Provide the (x, y) coordinate of the cell's center where the given text is located.  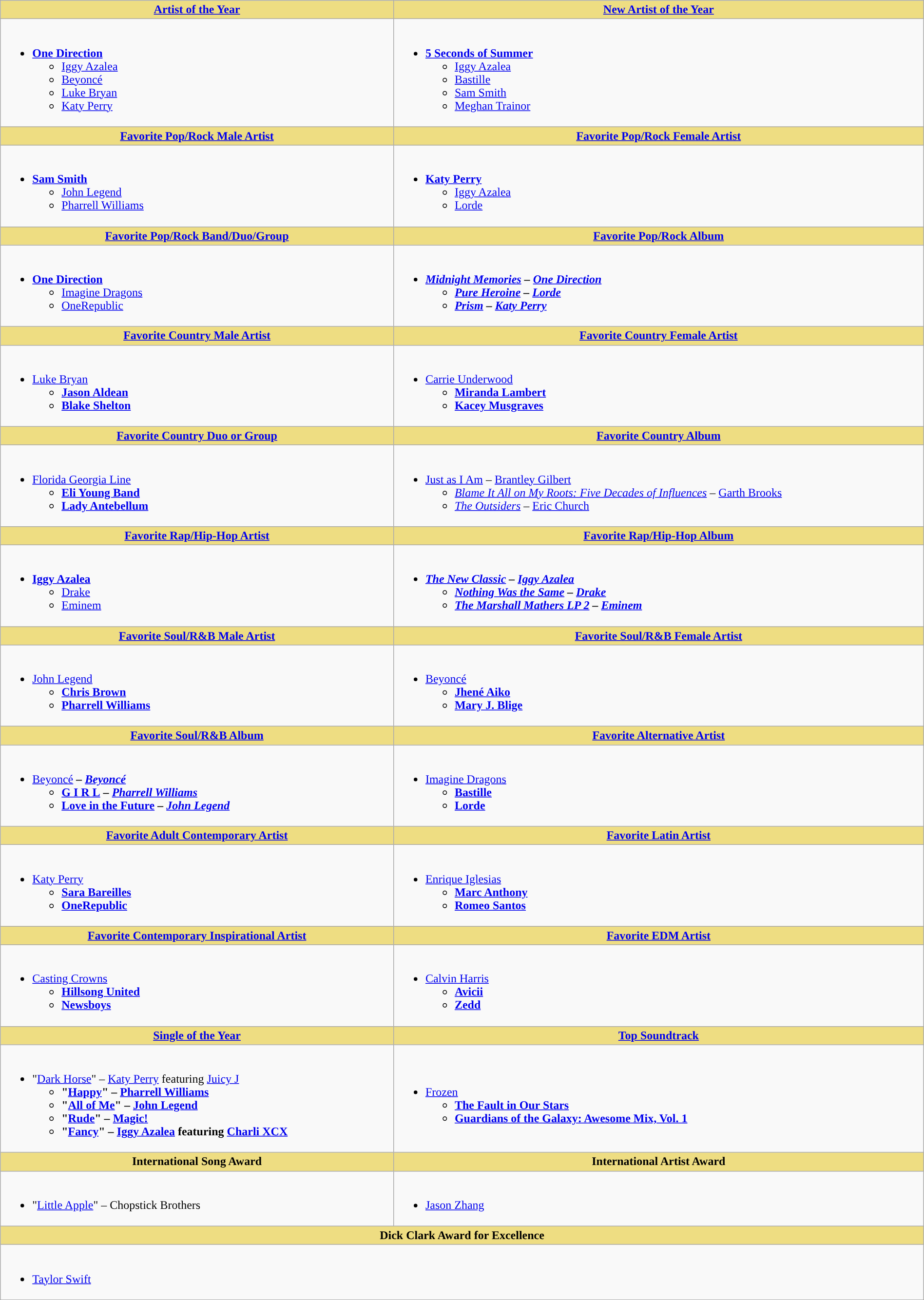
Favorite Rap/Hip-Hop Artist (197, 535)
Calvin HarrisAviciiZedd (658, 985)
One DirectionIggy AzaleaBeyoncéLuke BryanKaty Perry (197, 73)
Favorite Pop/Rock Male Artist (197, 136)
Favorite Soul/R&B Album (197, 736)
Artist of the Year (197, 10)
Favorite Country Duo or Group (197, 436)
Favorite Pop/Rock Album (658, 236)
Favorite Pop/Rock Female Artist (658, 136)
Favorite Soul/R&B Female Artist (658, 636)
Katy PerryIggy AzaleaLorde (658, 186)
International Artist Award (658, 1162)
New Artist of the Year (658, 10)
Katy PerrySara BareillesOneRepublic (197, 886)
Favorite Country Album (658, 436)
5 Seconds of SummerIggy AzaleaBastilleSam SmithMeghan Trainor (658, 73)
Favorite Country Male Artist (197, 336)
Single of the Year (197, 1035)
Top Soundtrack (658, 1035)
Favorite Adult Contemporary Artist (197, 836)
Favorite Soul/R&B Male Artist (197, 636)
Taylor Swift (462, 1272)
Carrie UnderwoodMiranda LambertKacey Musgraves (658, 386)
Favorite Latin Artist (658, 836)
Luke BryanJason AldeanBlake Shelton (197, 386)
International Song Award (197, 1162)
Beyoncé – BeyoncéG I R L – Pharrell WilliamsLove in the Future – John Legend (197, 785)
Midnight Memories – One DirectionPure Heroine – LordePrism – Katy Perry (658, 286)
Jason Zhang (658, 1199)
Favorite Alternative Artist (658, 736)
One DirectionImagine DragonsOneRepublic (197, 286)
Favorite Country Female Artist (658, 336)
Imagine DragonsBastilleLorde (658, 785)
Dick Clark Award for Excellence (462, 1235)
John LegendChris BrownPharrell Williams (197, 686)
Florida Georgia LineEli Young BandLady Antebellum (197, 485)
Favorite Rap/Hip-Hop Album (658, 535)
The New Classic – Iggy AzaleaNothing Was the Same – DrakeThe Marshall Mathers LP 2 – Eminem (658, 586)
Sam SmithJohn LegendPharrell Williams (197, 186)
"Little Apple" – Chopstick Brothers (197, 1199)
Casting CrownsHillsong UnitedNewsboys (197, 985)
Iggy AzaleaDrakeEminem (197, 586)
FrozenThe Fault in Our StarsGuardians of the Galaxy: Awesome Mix, Vol. 1 (658, 1098)
Favorite EDM Artist (658, 936)
BeyoncéJhené AikoMary J. Blige (658, 686)
Favorite Contemporary Inspirational Artist (197, 936)
Enrique IglesiasMarc AnthonyRomeo Santos (658, 886)
Favorite Pop/Rock Band/Duo/Group (197, 236)
Just as I Am – Brantley GilbertBlame It All on My Roots: Five Decades of Influences – Garth BrooksThe Outsiders – Eric Church (658, 485)
